Provide the (X, Y) coordinate of the cell's center where the given text is located.  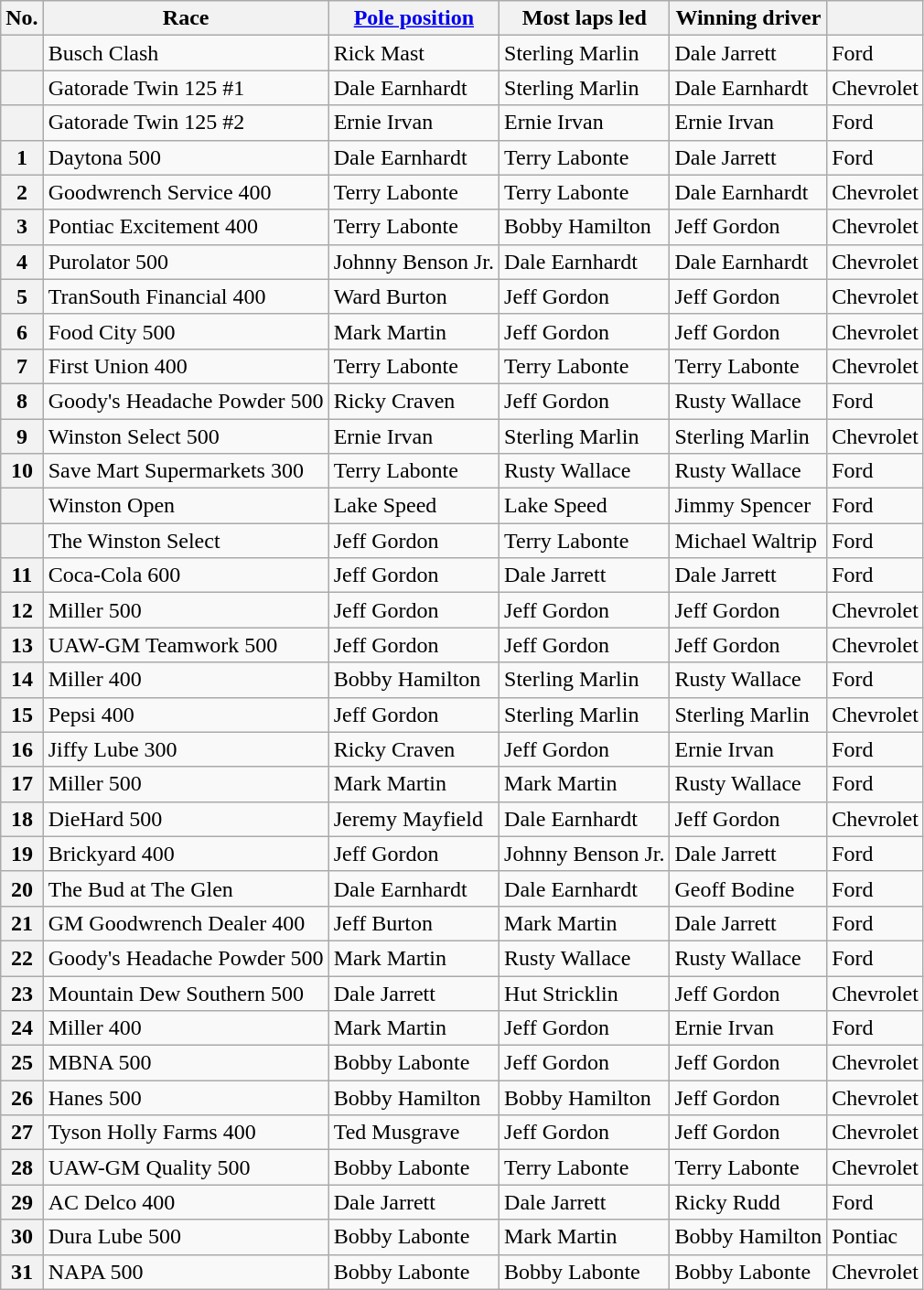
The Bud at The Glen (186, 888)
Hut Stricklin (585, 993)
4 (22, 262)
TranSouth Financial 400 (186, 296)
Michael Waltrip (748, 541)
Pepsi 400 (186, 715)
1 (22, 157)
Daytona 500 (186, 157)
Winston Select 500 (186, 436)
Busch Clash (186, 53)
19 (22, 854)
No. (22, 18)
Dura Lube 500 (186, 1237)
30 (22, 1237)
10 (22, 471)
MBNA 500 (186, 1063)
Tyson Holly Farms 400 (186, 1133)
15 (22, 715)
23 (22, 993)
First Union 400 (186, 366)
28 (22, 1167)
NAPA 500 (186, 1272)
Brickyard 400 (186, 854)
16 (22, 749)
22 (22, 958)
Ricky Rudd (748, 1202)
24 (22, 1028)
13 (22, 645)
Ward Burton (414, 296)
UAW-GM Teamwork 500 (186, 645)
Gatorade Twin 125 #1 (186, 88)
26 (22, 1098)
18 (22, 819)
6 (22, 331)
Rick Mast (414, 53)
Geoff Bodine (748, 888)
21 (22, 923)
Hanes 500 (186, 1098)
25 (22, 1063)
9 (22, 436)
29 (22, 1202)
Coca-Cola 600 (186, 575)
Pontiac (876, 1237)
Jiffy Lube 300 (186, 749)
Gatorade Twin 125 #2 (186, 123)
Purolator 500 (186, 262)
Race (186, 18)
Mountain Dew Southern 500 (186, 993)
UAW-GM Quality 500 (186, 1167)
5 (22, 296)
Winston Open (186, 506)
Pontiac Excitement 400 (186, 227)
Jeff Burton (414, 923)
Most laps led (585, 18)
Food City 500 (186, 331)
20 (22, 888)
The Winston Select (186, 541)
2 (22, 192)
Winning driver (748, 18)
Jeremy Mayfield (414, 819)
7 (22, 366)
AC Delco 400 (186, 1202)
Goodwrench Service 400 (186, 192)
Jimmy Spencer (748, 506)
8 (22, 401)
11 (22, 575)
Save Mart Supermarkets 300 (186, 471)
Ted Musgrave (414, 1133)
17 (22, 784)
12 (22, 610)
Pole position (414, 18)
3 (22, 227)
27 (22, 1133)
DieHard 500 (186, 819)
31 (22, 1272)
14 (22, 680)
GM Goodwrench Dealer 400 (186, 923)
